Return the (X, Y) coordinate for the center point of the cell that contains the specified text.  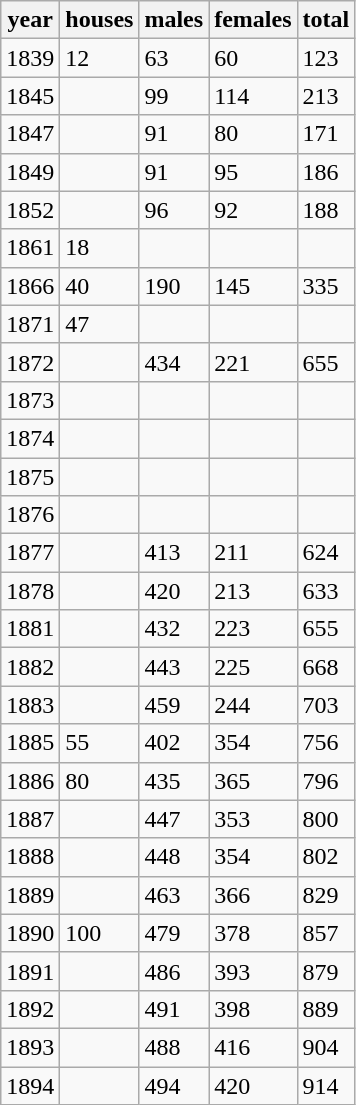
486 (174, 971)
668 (326, 667)
434 (174, 362)
47 (100, 324)
171 (326, 134)
914 (326, 1085)
633 (326, 591)
houses (100, 20)
365 (253, 781)
378 (253, 933)
432 (174, 629)
1861 (30, 248)
1883 (30, 705)
1878 (30, 591)
800 (326, 819)
1876 (30, 515)
year (30, 20)
703 (326, 705)
211 (253, 553)
188 (326, 210)
1890 (30, 933)
624 (326, 553)
904 (326, 1047)
223 (253, 629)
1885 (30, 743)
females (253, 20)
448 (174, 857)
335 (326, 286)
18 (100, 248)
447 (174, 819)
393 (253, 971)
99 (174, 96)
479 (174, 933)
1892 (30, 1009)
1888 (30, 857)
879 (326, 971)
494 (174, 1085)
802 (326, 857)
756 (326, 743)
1873 (30, 400)
96 (174, 210)
1871 (30, 324)
353 (253, 819)
435 (174, 781)
92 (253, 210)
1886 (30, 781)
488 (174, 1047)
413 (174, 553)
1875 (30, 477)
459 (174, 705)
491 (174, 1009)
244 (253, 705)
40 (100, 286)
60 (253, 58)
190 (174, 286)
829 (326, 895)
889 (326, 1009)
366 (253, 895)
398 (253, 1009)
1849 (30, 172)
1852 (30, 210)
402 (174, 743)
100 (100, 933)
796 (326, 781)
95 (253, 172)
186 (326, 172)
1866 (30, 286)
463 (174, 895)
123 (326, 58)
1872 (30, 362)
1889 (30, 895)
1874 (30, 438)
12 (100, 58)
1882 (30, 667)
1891 (30, 971)
55 (100, 743)
1887 (30, 819)
857 (326, 933)
225 (253, 667)
416 (253, 1047)
221 (253, 362)
1845 (30, 96)
443 (174, 667)
males (174, 20)
1877 (30, 553)
145 (253, 286)
114 (253, 96)
total (326, 20)
1894 (30, 1085)
1893 (30, 1047)
1881 (30, 629)
1839 (30, 58)
63 (174, 58)
1847 (30, 134)
